Capture the cell that displays the provided text and extract its [x, y] central coordinate. 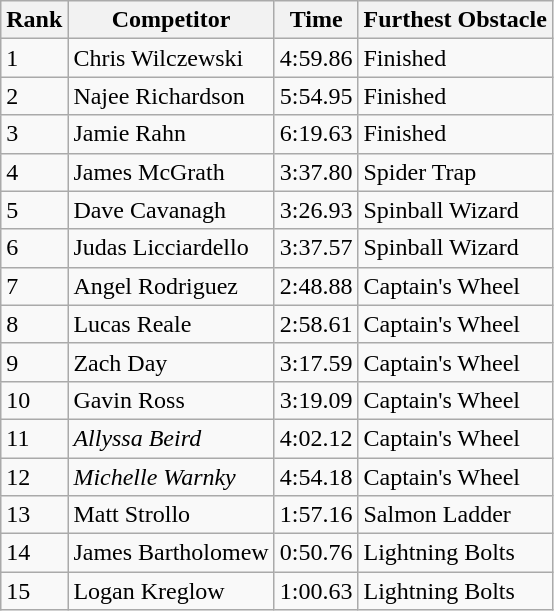
4 [34, 172]
James Bartholomew [171, 553]
3:26.93 [316, 210]
6:19.63 [316, 134]
Gavin Ross [171, 400]
Time [316, 20]
1:57.16 [316, 515]
15 [34, 591]
12 [34, 477]
7 [34, 286]
Lucas Reale [171, 324]
4:59.86 [316, 58]
Allyssa Beird [171, 438]
2:58.61 [316, 324]
13 [34, 515]
8 [34, 324]
6 [34, 248]
James McGrath [171, 172]
Furthest Obstacle [455, 20]
3:17.59 [316, 362]
3:19.09 [316, 400]
Chris Wilczewski [171, 58]
Logan Kreglow [171, 591]
3:37.80 [316, 172]
10 [34, 400]
Competitor [171, 20]
9 [34, 362]
3:37.57 [316, 248]
2 [34, 96]
Najee Richardson [171, 96]
Matt Strollo [171, 515]
Dave Cavanagh [171, 210]
Michelle Warnky [171, 477]
Jamie Rahn [171, 134]
11 [34, 438]
1 [34, 58]
5 [34, 210]
Rank [34, 20]
5:54.95 [316, 96]
Salmon Ladder [455, 515]
1:00.63 [316, 591]
4:54.18 [316, 477]
4:02.12 [316, 438]
2:48.88 [316, 286]
14 [34, 553]
Angel Rodriguez [171, 286]
Zach Day [171, 362]
Spider Trap [455, 172]
0:50.76 [316, 553]
Judas Licciardello [171, 248]
3 [34, 134]
